Capture the cell that displays the provided text and extract its [x, y] central coordinate. 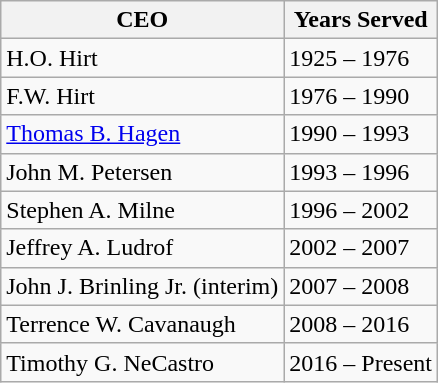
2016 – Present [361, 362]
Stephen A. Milne [142, 210]
Thomas B. Hagen [142, 134]
John M. Petersen [142, 172]
1990 – 1993 [361, 134]
2007 – 2008 [361, 286]
1993 – 1996 [361, 172]
Years Served [361, 20]
1976 – 1990 [361, 96]
F.W. Hirt [142, 96]
1996 – 2002 [361, 210]
John J. Brinling Jr. (interim) [142, 286]
H.O. Hirt [142, 58]
1925 – 1976 [361, 58]
Timothy G. NeCastro [142, 362]
Terrence W. Cavanaugh [142, 324]
Jeffrey A. Ludrof [142, 248]
CEO [142, 20]
2002 – 2007 [361, 248]
2008 – 2016 [361, 324]
